Extract the (X, Y) coordinate from the center of the cell holding the provided text.  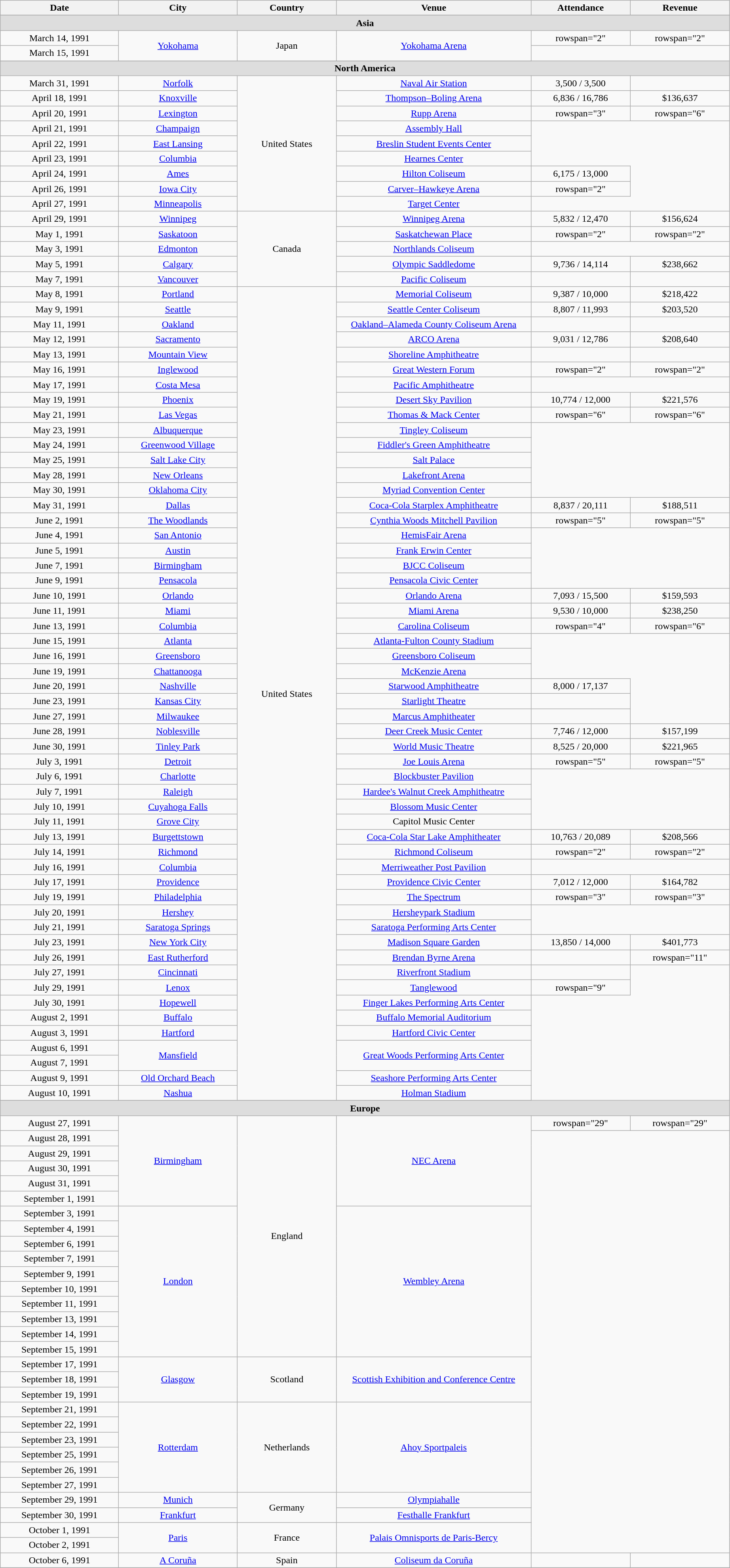
Milwaukee (178, 716)
August 29, 1991 (59, 1153)
Albuquerque (178, 430)
Hartford (178, 1033)
May 1, 1991 (59, 234)
Greensboro Coliseum (434, 656)
Scottish Exhibition and Conference Centre (434, 1379)
Winnipeg (178, 219)
Coca-Cola Starplex Amphitheatre (434, 505)
9,387 / 10,000 (580, 294)
$203,520 (680, 309)
April 21, 1991 (59, 128)
City (178, 8)
March 31, 1991 (59, 83)
$218,422 (680, 294)
$164,782 (680, 882)
HemisFair Arena (434, 535)
$157,199 (680, 731)
Blossom Music Center (434, 807)
June 9, 1991 (59, 580)
8,807 / 11,993 (580, 309)
Greensboro (178, 656)
$188,511 (680, 505)
Revenue (680, 8)
East Rutherford (178, 957)
July 23, 1991 (59, 942)
Palais Omnisports de Paris-Bercy (434, 1538)
Naval Air Station (434, 83)
Breslin Student Events Center (434, 143)
July 30, 1991 (59, 1003)
August 30, 1991 (59, 1168)
Saskatoon (178, 234)
Yokohama Arena (434, 46)
Mansfield (178, 1055)
June 19, 1991 (59, 671)
$238,662 (680, 264)
Hopewell (178, 1003)
Rotterdam (178, 1447)
September 27, 1991 (59, 1485)
London (178, 1281)
May 31, 1991 (59, 505)
Hershey (178, 912)
Noblesville (178, 731)
Holman Stadium (434, 1093)
Hearnes Center (434, 158)
Great Western Forum (434, 369)
Venue (434, 8)
July 19, 1991 (59, 897)
May 3, 1991 (59, 249)
7,012 / 12,000 (580, 882)
Pensacola (178, 580)
$156,624 (680, 219)
Coca-Cola Star Lake Amphitheater (434, 837)
Nashua (178, 1093)
Country (287, 8)
Providence (178, 882)
September 4, 1991 (59, 1229)
September 7, 1991 (59, 1259)
10,774 / 12,000 (580, 400)
9,031 / 12,786 (580, 339)
Seashore Performing Arts Center (434, 1078)
Hersheypark Stadium (434, 912)
Shoreline Amphitheatre (434, 354)
$221,965 (680, 746)
Blockbuster Pavilion (434, 776)
Cuyahoga Falls (178, 807)
Madison Square Garden (434, 942)
13,850 / 14,000 (580, 942)
April 22, 1991 (59, 143)
9,530 / 10,000 (580, 611)
$221,576 (680, 400)
Inglewood (178, 369)
September 22, 1991 (59, 1425)
September 13, 1991 (59, 1319)
Salt Lake City (178, 460)
Coliseum da Coruña (434, 1560)
Pacific Amphitheatre (434, 384)
Munich (178, 1500)
Las Vegas (178, 415)
Germany (287, 1507)
May 13, 1991 (59, 354)
Winnipeg Arena (434, 219)
Atlanta-Fulton County Stadium (434, 641)
Atlanta (178, 641)
Carver–Hawkeye Arena (434, 189)
$238,250 (680, 611)
Frank Erwin Center (434, 550)
Phoenix (178, 400)
May 5, 1991 (59, 264)
$208,640 (680, 339)
July 20, 1991 (59, 912)
Date (59, 8)
World Music Theatre (434, 746)
England (287, 1236)
April 29, 1991 (59, 219)
Buffalo (178, 1018)
June 20, 1991 (59, 686)
August 28, 1991 (59, 1138)
Sacramento (178, 339)
July 29, 1991 (59, 988)
Fiddler's Green Amphitheatre (434, 445)
August 2, 1991 (59, 1018)
Pensacola Civic Center (434, 580)
October 2, 1991 (59, 1545)
San Antonio (178, 535)
June 10, 1991 (59, 596)
France (287, 1538)
Vancouver (178, 279)
ARCO Arena (434, 339)
June 16, 1991 (59, 656)
April 20, 1991 (59, 113)
Attendance (580, 8)
Olympic Saddledome (434, 264)
Glasgow (178, 1379)
September 6, 1991 (59, 1244)
June 15, 1991 (59, 641)
May 7, 1991 (59, 279)
Knoxville (178, 98)
Assembly Hall (434, 128)
$159,593 (680, 596)
Detroit (178, 761)
Tingley Coliseum (434, 430)
July 11, 1991 (59, 822)
September 21, 1991 (59, 1410)
September 1, 1991 (59, 1199)
Greenwood Village (178, 445)
July 6, 1991 (59, 776)
Desert Sky Pavilion (434, 400)
Carolina Coliseum (434, 626)
Spain (287, 1560)
June 27, 1991 (59, 716)
April 23, 1991 (59, 158)
May 17, 1991 (59, 384)
9,736 / 14,114 (580, 264)
Saskatchewan Place (434, 234)
Memorial Coliseum (434, 294)
September 14, 1991 (59, 1334)
May 8, 1991 (59, 294)
$208,566 (680, 837)
$401,773 (680, 942)
Festhalle Frankfurt (434, 1515)
September 25, 1991 (59, 1455)
Oklahoma City (178, 490)
Capitol Music Center (434, 822)
Paris (178, 1538)
Target Center (434, 204)
Great Woods Performing Arts Center (434, 1055)
Marcus Amphitheater (434, 716)
Tanglewood (434, 988)
Grove City (178, 822)
August 3, 1991 (59, 1033)
Oakland (178, 324)
July 27, 1991 (59, 972)
Buffalo Memorial Auditorium (434, 1018)
Myriad Convention Center (434, 490)
Pacific Coliseum (434, 279)
Brendan Byrne Arena (434, 957)
June 2, 1991 (59, 520)
10,763 / 20,089 (580, 837)
September 30, 1991 (59, 1515)
April 26, 1991 (59, 189)
Old Orchard Beach (178, 1078)
Yokohama (178, 46)
Calgary (178, 264)
June 5, 1991 (59, 550)
August 9, 1991 (59, 1078)
Starlight Theatre (434, 701)
Salt Palace (434, 460)
6,175 / 13,000 (580, 173)
Olympiahalle (434, 1500)
May 24, 1991 (59, 445)
September 17, 1991 (59, 1364)
July 14, 1991 (59, 852)
3,500 / 3,500 (580, 83)
September 19, 1991 (59, 1394)
Ames (178, 173)
Portland (178, 294)
Cincinnati (178, 972)
BJCC Coliseum (434, 565)
Nashville (178, 686)
rowspan="9" (580, 988)
Northlands Coliseum (434, 249)
New York City (178, 942)
Frankfurt (178, 1515)
Hartford Civic Center (434, 1033)
September 9, 1991 (59, 1274)
September 26, 1991 (59, 1470)
$136,637 (680, 98)
May 11, 1991 (59, 324)
NEC Arena (434, 1161)
Riverfront Stadium (434, 972)
7,746 / 12,000 (580, 731)
Minneapolis (178, 204)
August 10, 1991 (59, 1093)
July 10, 1991 (59, 807)
Thomas & Mack Center (434, 415)
May 28, 1991 (59, 475)
Seattle (178, 309)
Orlando (178, 596)
May 25, 1991 (59, 460)
July 16, 1991 (59, 867)
Asia (365, 23)
Miami Arena (434, 611)
May 9, 1991 (59, 309)
June 13, 1991 (59, 626)
Lakefront Arena (434, 475)
Austin (178, 550)
August 27, 1991 (59, 1123)
Canada (287, 249)
Rupp Arena (434, 113)
March 14, 1991 (59, 38)
7,093 / 15,500 (580, 596)
July 3, 1991 (59, 761)
8,525 / 20,000 (580, 746)
Lexington (178, 113)
8,837 / 20,111 (580, 505)
September 11, 1991 (59, 1304)
June 7, 1991 (59, 565)
5,832 / 12,470 (580, 219)
May 30, 1991 (59, 490)
Richmond (178, 852)
Oakland–Alameda County Coliseum Arena (434, 324)
Raleigh (178, 792)
August 7, 1991 (59, 1063)
October 1, 1991 (59, 1530)
September 10, 1991 (59, 1289)
July 21, 1991 (59, 927)
Lenox (178, 988)
September 18, 1991 (59, 1379)
September 3, 1991 (59, 1214)
East Lansing (178, 143)
Chattanooga (178, 671)
July 7, 1991 (59, 792)
August 31, 1991 (59, 1184)
May 23, 1991 (59, 430)
September 23, 1991 (59, 1440)
September 29, 1991 (59, 1500)
Joe Louis Arena (434, 761)
Tinley Park (178, 746)
Philadelphia (178, 897)
Finger Lakes Performing Arts Center (434, 1003)
Thompson–Boling Arena (434, 98)
October 6, 1991 (59, 1560)
Mountain View (178, 354)
Hardee's Walnut Creek Amphitheatre (434, 792)
Ahoy Sportpaleis (434, 1447)
rowspan="11" (680, 957)
Champaign (178, 128)
Hilton Coliseum (434, 173)
May 16, 1991 (59, 369)
Miami (178, 611)
July 26, 1991 (59, 957)
Burgettstown (178, 837)
Japan (287, 46)
June 30, 1991 (59, 746)
Costa Mesa (178, 384)
July 17, 1991 (59, 882)
New Orleans (178, 475)
April 24, 1991 (59, 173)
Iowa City (178, 189)
Scotland (287, 1379)
May 19, 1991 (59, 400)
August 6, 1991 (59, 1048)
June 4, 1991 (59, 535)
April 18, 1991 (59, 98)
Providence Civic Center (434, 882)
June 11, 1991 (59, 611)
Kansas City (178, 701)
Starwood Amphitheatre (434, 686)
McKenzie Arena (434, 671)
Charlotte (178, 776)
Merriweather Post Pavilion (434, 867)
Netherlands (287, 1447)
Saratoga Performing Arts Center (434, 927)
The Woodlands (178, 520)
Wembley Arena (434, 1281)
April 27, 1991 (59, 204)
Europe (365, 1108)
Deer Creek Music Center (434, 731)
North America (365, 68)
May 12, 1991 (59, 339)
June 28, 1991 (59, 731)
Orlando Arena (434, 596)
Edmonton (178, 249)
rowspan="4" (580, 626)
Seattle Center Coliseum (434, 309)
June 23, 1991 (59, 701)
July 13, 1991 (59, 837)
8,000 / 17,137 (580, 686)
Richmond Coliseum (434, 852)
The Spectrum (434, 897)
March 15, 1991 (59, 53)
6,836 / 16,786 (580, 98)
May 21, 1991 (59, 415)
Dallas (178, 505)
Saratoga Springs (178, 927)
Norfolk (178, 83)
A Coruña (178, 1560)
Cynthia Woods Mitchell Pavilion (434, 520)
September 15, 1991 (59, 1349)
